Scan for the cell matching the given text and deliver its [X, Y] coordinate at center. 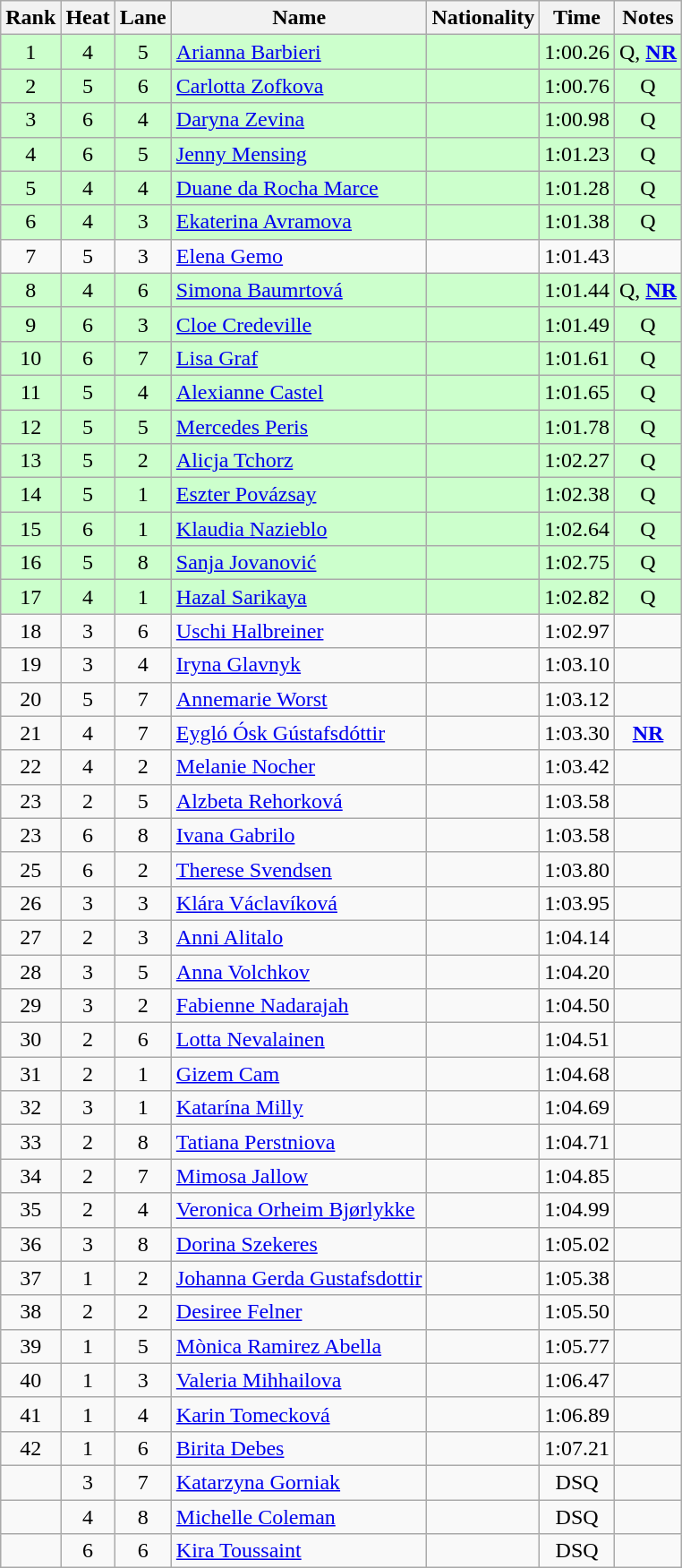
32 [30, 1108]
1:01.23 [577, 154]
1:05.77 [577, 1346]
Klaudia Nazieblo [299, 529]
16 [30, 563]
Alicja Tchorz [299, 461]
1:04.50 [577, 1006]
22 [30, 767]
Rank [30, 18]
13 [30, 461]
36 [30, 1244]
1:02.64 [577, 529]
1:04.71 [577, 1142]
42 [30, 1448]
1:01.61 [577, 358]
Katarína Milly [299, 1108]
1:03.42 [577, 767]
Sanja Jovanović [299, 563]
Anni Alitalo [299, 937]
1:02.97 [577, 631]
Kira Toussaint [299, 1551]
Karin Tomecková [299, 1414]
Alzbeta Rehorková [299, 801]
38 [30, 1312]
1:03.95 [577, 903]
1:04.51 [577, 1040]
40 [30, 1380]
1:00.76 [577, 86]
Simona Baumrtová [299, 290]
39 [30, 1346]
Carlotta Zofkova [299, 86]
26 [30, 903]
Daryna Zevina [299, 120]
1:04.68 [577, 1074]
21 [30, 733]
1:01.43 [577, 256]
Name [299, 18]
9 [30, 324]
Uschi Halbreiner [299, 631]
Mercedes Peris [299, 427]
Dorina Szekeres [299, 1244]
Lane [143, 18]
Anna Volchkov [299, 971]
1:06.89 [577, 1414]
1:02.27 [577, 461]
1:04.99 [577, 1210]
Melanie Nocher [299, 767]
Annemarie Worst [299, 699]
1:05.02 [577, 1244]
1:04.85 [577, 1176]
1:03.30 [577, 733]
Mònica Ramirez Abella [299, 1346]
Heat [88, 18]
1:00.98 [577, 120]
11 [30, 392]
1:02.82 [577, 597]
17 [30, 597]
15 [30, 529]
1:04.14 [577, 937]
Michelle Coleman [299, 1517]
Klára Václavíková [299, 903]
1:06.47 [577, 1380]
Johanna Gerda Gustafsdottir [299, 1278]
35 [30, 1210]
19 [30, 665]
Arianna Barbieri [299, 52]
10 [30, 358]
NR [648, 733]
1:00.26 [577, 52]
33 [30, 1142]
Lotta Nevalainen [299, 1040]
20 [30, 699]
28 [30, 971]
31 [30, 1074]
27 [30, 937]
Notes [648, 18]
1:05.50 [577, 1312]
Mimosa Jallow [299, 1176]
1:02.75 [577, 563]
1:03.12 [577, 699]
Duane da Rocha Marce [299, 188]
Gizem Cam [299, 1074]
Time [577, 18]
Alexianne Castel [299, 392]
Ivana Gabrilo [299, 835]
34 [30, 1176]
Katarzyna Gorniak [299, 1482]
1:01.28 [577, 188]
1:01.44 [577, 290]
Birita Debes [299, 1448]
1:03.10 [577, 665]
Iryna Glavnyk [299, 665]
Eygló Ósk Gústafsdóttir [299, 733]
1:01.78 [577, 427]
Hazal Sarikaya [299, 597]
37 [30, 1278]
29 [30, 1006]
18 [30, 631]
Desiree Felner [299, 1312]
Jenny Mensing [299, 154]
30 [30, 1040]
1:01.49 [577, 324]
Fabienne Nadarajah [299, 1006]
1:02.38 [577, 495]
41 [30, 1414]
Nationality [483, 18]
Lisa Graf [299, 358]
1:04.69 [577, 1108]
Veronica Orheim Bjørlykke [299, 1210]
Elena Gemo [299, 256]
25 [30, 869]
Therese Svendsen [299, 869]
1:01.65 [577, 392]
Tatiana Perstniova [299, 1142]
Eszter Povázsay [299, 495]
1:05.38 [577, 1278]
14 [30, 495]
1:01.38 [577, 222]
1:03.80 [577, 869]
Valeria Mihhailova [299, 1380]
1:07.21 [577, 1448]
Cloe Credeville [299, 324]
12 [30, 427]
Ekaterina Avramova [299, 222]
1:04.20 [577, 971]
